Provide the [X, Y] coordinate of the cell's center where the given text is located.  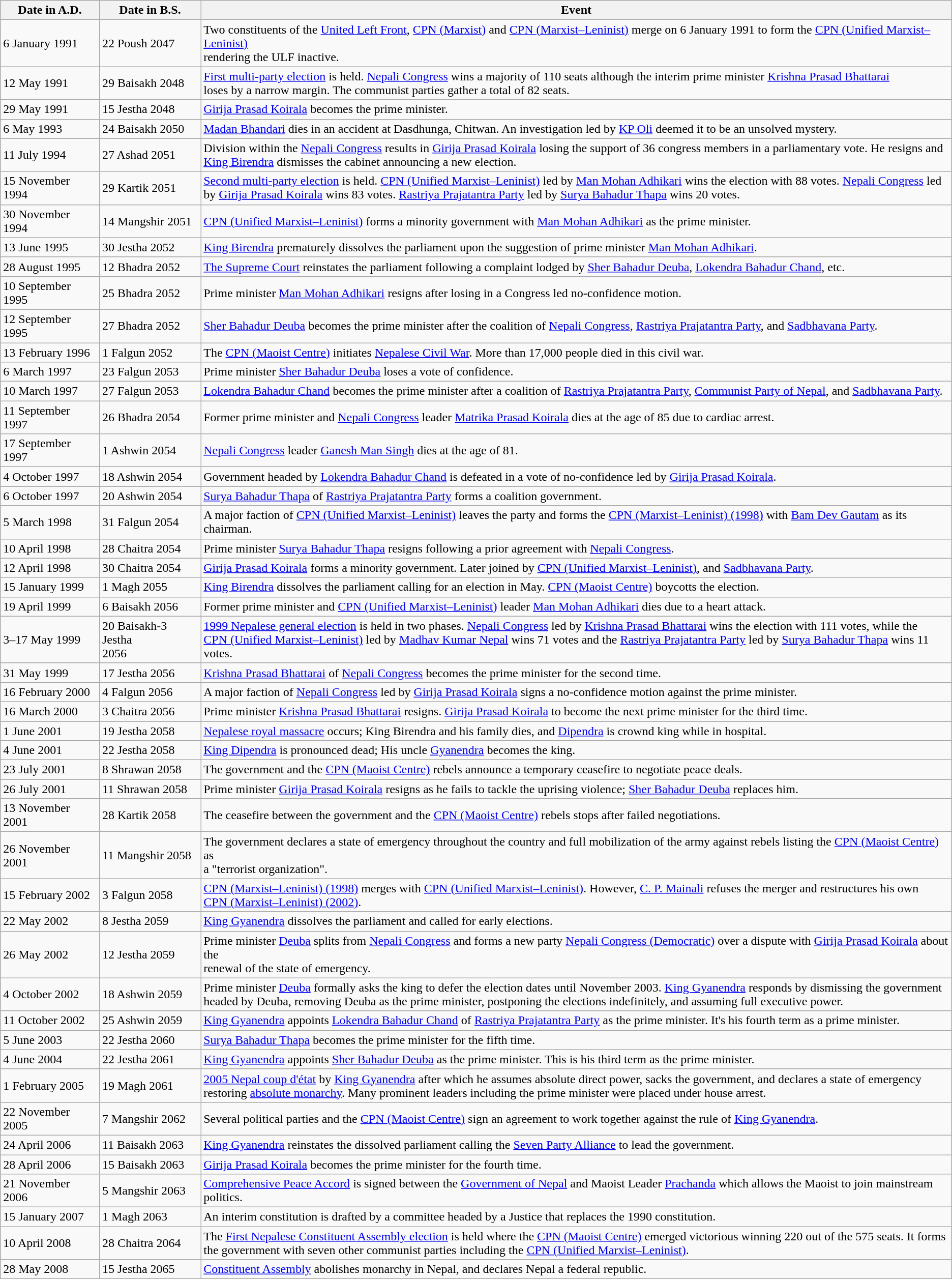
Girija Prasad Koirala becomes the prime minister. [577, 109]
Date in B.S. [150, 10]
1 Falgun 2052 [150, 353]
10 March 1997 [50, 391]
28 May 2008 [50, 1269]
Girija Prasad Koirala becomes the prime minister for the fourth time. [577, 1165]
12 September 1995 [50, 326]
30 Jestha 2052 [150, 247]
23 Falgun 2053 [150, 372]
8 Jestha 2059 [150, 921]
15 January 2007 [50, 1217]
4 June 2001 [50, 750]
11 Mangshir 2058 [150, 855]
18 Ashwin 2059 [150, 994]
19 April 1999 [50, 606]
Prime minister Sher Bahadur Deuba loses a vote of confidence. [577, 372]
3 Falgun 2058 [150, 895]
Former prime minister and CPN (Unified Marxist–Leninist) leader Man Mohan Adhikari dies due to a heart attack. [577, 606]
The government and the CPN (Maoist Centre) rebels announce a temporary ceasefire to negotiate peace deals. [577, 770]
4 Falgun 2056 [150, 692]
15 Baisakh 2063 [150, 1165]
A major faction of CPN (Unified Marxist–Leninist) leaves the party and forms the CPN (Marxist–Leninist) (1998) with Bam Dev Gautam as its chairman. [577, 522]
Constituent Assembly abolishes monarchy in Nepal, and declares Nepal a federal republic. [577, 1269]
27 Bhadra 2052 [150, 326]
28 Kartik 2058 [150, 815]
King Gyanendra reinstates the dissolved parliament calling the Seven Party Alliance to lead the government. [577, 1145]
20 Ashwin 2054 [150, 496]
31 May 1999 [50, 673]
17 September 1997 [50, 451]
The ceasefire between the government and the CPN (Maoist Centre) rebels stops after failed negotiations. [577, 815]
11 Baisakh 2063 [150, 1145]
18 Ashwin 2054 [150, 477]
26 May 2002 [50, 954]
26 July 2001 [50, 789]
An interim constitution is drafted by a committee headed by a Justice that replaces the 1990 constitution. [577, 1217]
12 Bhadra 2052 [150, 267]
26 November 2001 [50, 855]
6 March 1997 [50, 372]
Sher Bahadur Deuba becomes the prime minister after the coalition of Nepali Congress, Rastriya Prajatantra Party, and Sadbhavana Party. [577, 326]
7 Mangshir 2062 [150, 1118]
Date in A.D. [50, 10]
King Gyanendra dissolves the parliament and called for early elections. [577, 921]
29 Baisakh 2048 [150, 83]
22 May 2002 [50, 921]
1 June 2001 [50, 731]
10 September 1995 [50, 293]
Nepalese royal massacre occurs; King Birendra and his family dies, and Dipendra is crownd king while in hospital. [577, 731]
The Supreme Court reinstates the parliament following a complaint lodged by Sher Bahadur Deuba, Lokendra Bahadur Chand, etc. [577, 267]
12 April 1998 [50, 568]
13 June 1995 [50, 247]
22 Poush 2047 [150, 43]
1 Magh 2055 [150, 587]
3 Chaitra 2056 [150, 711]
13 February 1996 [50, 353]
30 Chaitra 2054 [150, 568]
12 May 1991 [50, 83]
11 September 1997 [50, 417]
4 June 2004 [50, 1059]
6 Baisakh 2056 [150, 606]
24 Baisakh 2050 [150, 129]
14 Mangshir 2051 [150, 221]
King Dipendra is pronounced dead; His uncle Gyanendra becomes the king. [577, 750]
24 April 2006 [50, 1145]
15 January 1999 [50, 587]
6 January 1991 [50, 43]
21 November 2006 [50, 1190]
27 Ashad 2051 [150, 155]
Madan Bhandari dies in an accident at Dasdhunga, Chitwan. An investigation led by KP Oli deemed it to be an unsolved mystery. [577, 129]
28 Chaitra 2054 [150, 548]
19 Magh 2061 [150, 1086]
Event [577, 10]
Prime minister Girija Prasad Koirala resigns as he fails to tackle the uprising violence; Sher Bahadur Deuba replaces him. [577, 789]
23 July 2001 [50, 770]
Comprehensive Peace Accord is signed between the Government of Nepal and Maoist Leader Prachanda which allows the Maoist to join mainstreampolitics. [577, 1190]
11 Shrawan 2058 [150, 789]
5 Mangshir 2063 [150, 1190]
King Birendra dissolves the parliament calling for an election in May. CPN (Maoist Centre) boycotts the election. [577, 587]
10 April 2008 [50, 1243]
15 February 2002 [50, 895]
Prime minister Krishna Prasad Bhattarai resigns. Girija Prasad Koirala to become the next prime minister for the third time. [577, 711]
11 October 2002 [50, 1021]
3–17 May 1999 [50, 639]
16 March 2000 [50, 711]
25 Ashwin 2059 [150, 1021]
29 May 1991 [50, 109]
King Gyanendra appoints Lokendra Bahadur Chand of Rastriya Prajatantra Party as the prime minister. It's his fourth term as a prime minister. [577, 1021]
5 June 2003 [50, 1040]
4 October 2002 [50, 994]
Nepali Congress leader Ganesh Man Singh dies at the age of 81. [577, 451]
26 Bhadra 2054 [150, 417]
22 November 2005 [50, 1118]
8 Shrawan 2058 [150, 770]
28 April 2006 [50, 1165]
11 July 1994 [50, 155]
15 Jestha 2048 [150, 109]
1 Ashwin 2054 [150, 451]
6 October 1997 [50, 496]
30 November 1994 [50, 221]
27 Falgun 2053 [150, 391]
31 Falgun 2054 [150, 522]
22 Jestha 2058 [150, 750]
Surya Bahadur Thapa becomes the prime minister for the fifth time. [577, 1040]
CPN (Unified Marxist–Leninist) forms a minority government with Man Mohan Adhikari as the prime minister. [577, 221]
1 February 2005 [50, 1086]
15 November 1994 [50, 188]
22 Jestha 2061 [150, 1059]
Krishna Prasad Bhattarai of Nepali Congress becomes the prime minister for the second time. [577, 673]
20 Baisakh-3 Jestha2056 [150, 639]
Surya Bahadur Thapa of Rastriya Prajatantra Party forms a coalition government. [577, 496]
Prime minister Man Mohan Adhikari resigns after losing in a Congress led no-confidence motion. [577, 293]
1 Magh 2063 [150, 1217]
Girija Prasad Koirala forms a minority government. Later joined by CPN (Unified Marxist–Leninist), and Sadbhavana Party. [577, 568]
10 April 1998 [50, 548]
22 Jestha 2060 [150, 1040]
King Gyanendra appoints Sher Bahadur Deuba as the prime minister. This is his third term as the prime minister. [577, 1059]
King Birendra prematurely dissolves the parliament upon the suggestion of prime minister Man Mohan Adhikari. [577, 247]
Several political parties and the CPN (Maoist Centre) sign an agreement to work together against the rule of King Gyanendra. [577, 1118]
The CPN (Maoist Centre) initiates Nepalese Civil War. More than 17,000 people died in this civil war. [577, 353]
6 May 1993 [50, 129]
28 Chaitra 2064 [150, 1243]
Prime minister Surya Bahadur Thapa resigns following a prior agreement with Nepali Congress. [577, 548]
Former prime minister and Nepali Congress leader Matrika Prasad Koirala dies at the age of 85 due to cardiac arrest. [577, 417]
13 November 2001 [50, 815]
25 Bhadra 2052 [150, 293]
Lokendra Bahadur Chand becomes the prime minister after a coalition of Rastriya Prajatantra Party, Communist Party of Nepal, and Sadbhavana Party. [577, 391]
17 Jestha 2056 [150, 673]
29 Kartik 2051 [150, 188]
A major faction of Nepali Congress led by Girija Prasad Koirala signs a no-confidence motion against the prime minister. [577, 692]
4 October 1997 [50, 477]
12 Jestha 2059 [150, 954]
19 Jestha 2058 [150, 731]
16 February 2000 [50, 692]
Government headed by Lokendra Bahadur Chand is defeated in a vote of no-confidence led by Girija Prasad Koirala. [577, 477]
28 August 1995 [50, 267]
5 March 1998 [50, 522]
15 Jestha 2065 [150, 1269]
